Return the (x, y) coordinate for the center point of the cell that contains the specified text.  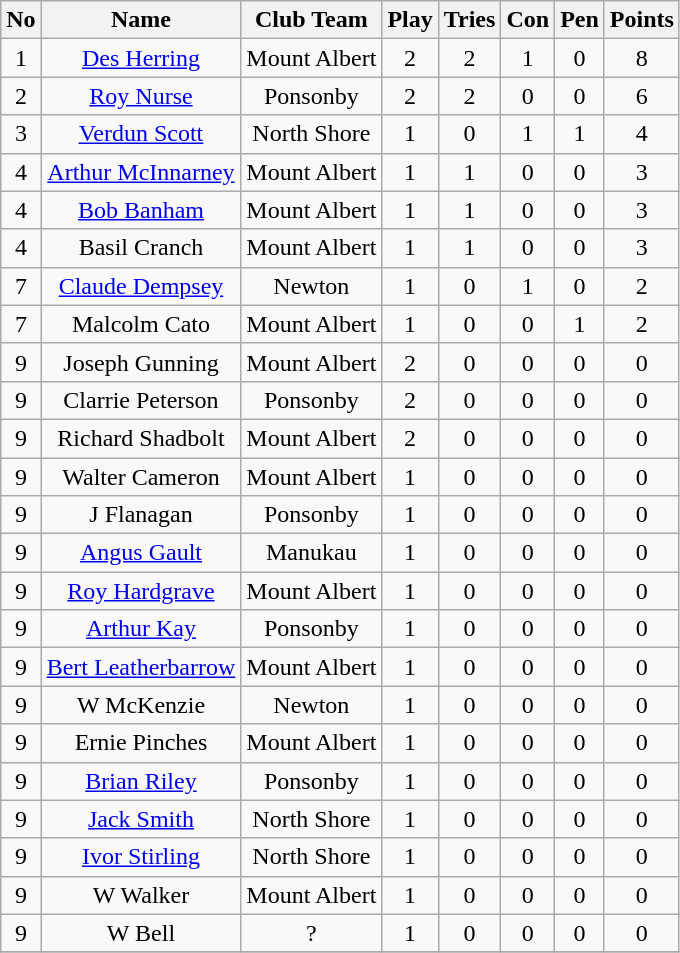
Roy Hardgrave (141, 591)
J Flanagan (141, 515)
W Bell (141, 933)
Arthur McInnarney (141, 172)
Brian Riley (141, 781)
Points (642, 20)
Pen (580, 20)
Ivor Stirling (141, 857)
W Walker (141, 895)
Claude Dempsey (141, 286)
W McKenzie (141, 705)
Jack Smith (141, 819)
6 (642, 96)
Bob Banham (141, 210)
Verdun Scott (141, 134)
Arthur Kay (141, 629)
Roy Nurse (141, 96)
Tries (470, 20)
? (312, 933)
Play (410, 20)
Malcolm Cato (141, 324)
Name (141, 20)
Con (528, 20)
Basil Cranch (141, 248)
Des Herring (141, 58)
Walter Cameron (141, 477)
Angus Gault (141, 553)
Manukau (312, 553)
Joseph Gunning (141, 362)
Bert Leatherbarrow (141, 667)
Club Team (312, 20)
Ernie Pinches (141, 743)
8 (642, 58)
No (21, 20)
Clarrie Peterson (141, 400)
Richard Shadbolt (141, 438)
